Search for the cell housing the specified text and yield its (x, y) center coordinate. 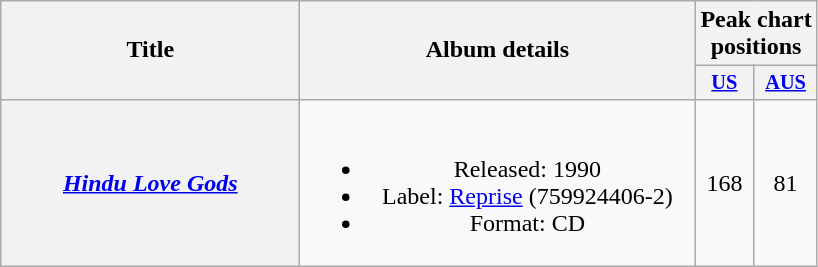
81 (786, 182)
AUS (786, 83)
Peak chartpositions (756, 34)
168 (724, 182)
Hindu Love Gods (150, 182)
Album details (498, 50)
US (724, 83)
Title (150, 50)
Released: 1990Label: Reprise (759924406-2)Format: CD (498, 182)
